Detect which cell encompasses the target text, then output its [x, y] center coordinate. 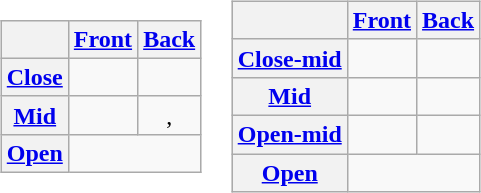
Close [34, 77]
, [170, 115]
Open-mid [290, 134]
Close-mid [290, 58]
